Return the (X, Y) coordinate for the center point of the cell that contains the specified text.  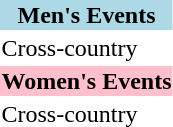
Women's Events (86, 81)
Men's Events (86, 15)
Cross-country (77, 48)
